Locate the cell with the specified text and output its [X, Y] center coordinate. 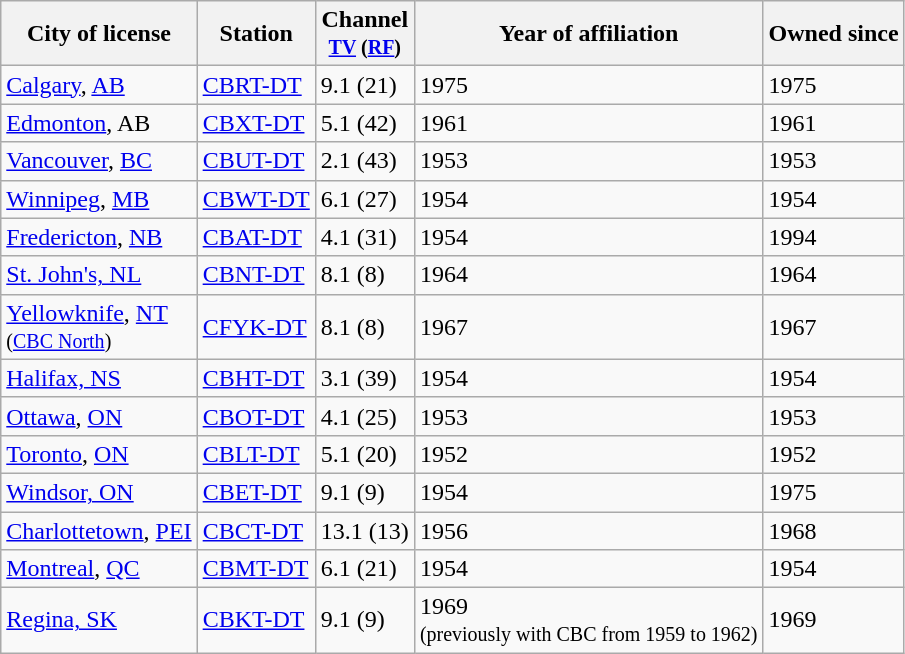
Ottawa, ON [99, 416]
Halifax, NS [99, 378]
5.1 (20) [364, 454]
CBAT-DT [256, 237]
Vancouver, BC [99, 161]
6.1 (27) [364, 199]
CBHT-DT [256, 378]
13.1 (13) [364, 531]
Owned since [834, 34]
Winnipeg, MB [99, 199]
Fredericton, NB [99, 237]
1968 [834, 531]
ChannelTV (RF) [364, 34]
St. John's, NL [99, 275]
Edmonton, AB [99, 123]
Charlottetown, PEI [99, 531]
Regina, SK [99, 620]
Toronto, ON [99, 454]
3.1 (39) [364, 378]
CBOT-DT [256, 416]
Calgary, AB [99, 85]
1969 [834, 620]
Year of affiliation [588, 34]
City of license [99, 34]
2.1 (43) [364, 161]
Montreal, QC [99, 569]
9.1 (21) [364, 85]
Yellowknife, NT(CBC North) [99, 326]
CBKT-DT [256, 620]
CFYK-DT [256, 326]
CBMT-DT [256, 569]
4.1 (25) [364, 416]
1956 [588, 531]
CBRT-DT [256, 85]
Windsor, ON [99, 492]
6.1 (21) [364, 569]
CBXT-DT [256, 123]
CBUT-DT [256, 161]
Station [256, 34]
1969(previously with CBC from 1959 to 1962) [588, 620]
CBLT-DT [256, 454]
1994 [834, 237]
CBET-DT [256, 492]
4.1 (31) [364, 237]
CBWT-DT [256, 199]
5.1 (42) [364, 123]
CBNT-DT [256, 275]
CBCT-DT [256, 531]
